From the cell containing the given text, extract its center point as [X, Y] coordinate. 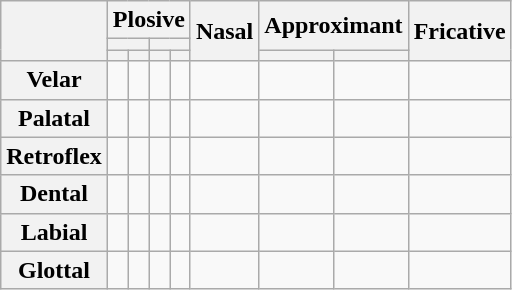
Labial [54, 232]
Nasal [224, 31]
Plosive [148, 20]
Dental [54, 194]
Glottal [54, 270]
Retroflex [54, 156]
Velar [54, 80]
Approximant [334, 26]
Fricative [460, 31]
Palatal [54, 118]
